Locate the cell with the specified text and output its [x, y] center coordinate. 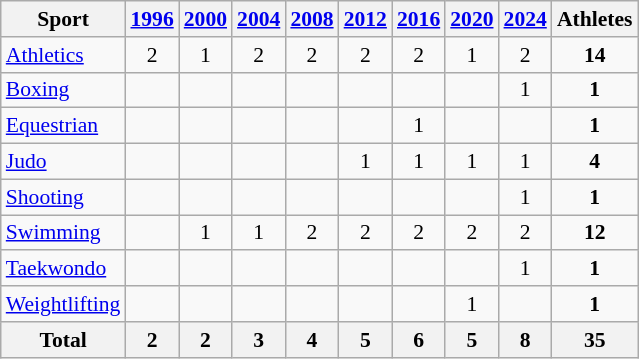
Swimming [64, 233]
Athletes [595, 19]
6 [418, 340]
Shooting [64, 197]
Sport [64, 19]
8 [526, 340]
2008 [312, 19]
2016 [418, 19]
Athletics [64, 55]
Judo [64, 162]
2012 [366, 19]
Taekwondo [64, 269]
2024 [526, 19]
2000 [206, 19]
Boxing [64, 90]
Weightlifting [64, 304]
1996 [152, 19]
14 [595, 55]
12 [595, 233]
Equestrian [64, 126]
Total [64, 340]
35 [595, 340]
2020 [472, 19]
3 [258, 340]
2004 [258, 19]
